Extract the [x, y] coordinate from the center of the cell holding the provided text.  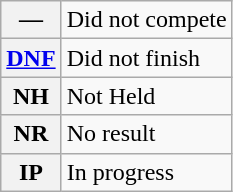
DNF [31, 58]
No result [146, 134]
NR [31, 134]
Did not finish [146, 58]
Not Held [146, 96]
NH [31, 96]
— [31, 20]
Did not compete [146, 20]
In progress [146, 172]
IP [31, 172]
